Identify which cell holds the provided text, then report its (X, Y) central coordinate. 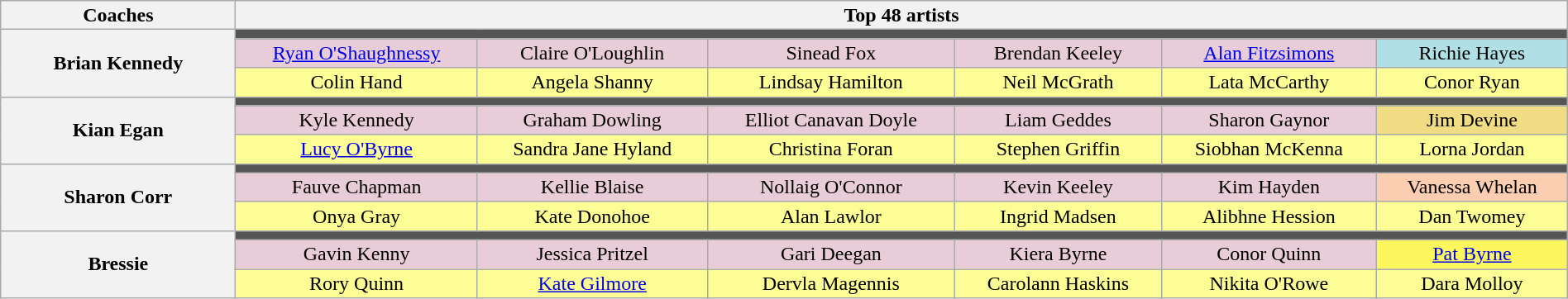
Sandra Jane Hyland (592, 149)
Stephen Griffin (1059, 149)
Kim Hayden (1269, 187)
Angela Shanny (592, 83)
Richie Hayes (1472, 53)
Bressie (118, 264)
Alan Lawlor (831, 216)
Colin Hand (356, 83)
Liam Geddes (1059, 121)
Jim Devine (1472, 121)
Nollaig O'Connor (831, 187)
Lorna Jordan (1472, 149)
Carolann Haskins (1059, 284)
Kate Donohoe (592, 216)
Fauve Chapman (356, 187)
Jessica Pritzel (592, 254)
Vanessa Whelan (1472, 187)
Ingrid Madsen (1059, 216)
Elliot Canavan Doyle (831, 121)
Lindsay Hamilton (831, 83)
Dervla Magennis (831, 284)
Brendan Keeley (1059, 53)
Kate Gilmore (592, 284)
Siobhan McKenna (1269, 149)
Brian Kennedy (118, 63)
Kian Egan (118, 131)
Conor Ryan (1472, 83)
Dara Molloy (1472, 284)
Gari Deegan (831, 254)
Sharon Corr (118, 197)
Christina Foran (831, 149)
Nikita O'Rowe (1269, 284)
Neil McGrath (1059, 83)
Rory Quinn (356, 284)
Claire O'Loughlin (592, 53)
Coaches (118, 15)
Kyle Kennedy (356, 121)
Kiera Byrne (1059, 254)
Ryan O'Shaughnessy (356, 53)
Graham Dowling (592, 121)
Pat Byrne (1472, 254)
Lata McCarthy (1269, 83)
Dan Twomey (1472, 216)
Alibhne Hession (1269, 216)
Onya Gray (356, 216)
Kellie Blaise (592, 187)
Top 48 artists (901, 15)
Alan Fitzsimons (1269, 53)
Gavin Kenny (356, 254)
Conor Quinn (1269, 254)
Kevin Keeley (1059, 187)
Lucy O'Byrne (356, 149)
Sharon Gaynor (1269, 121)
Sinead Fox (831, 53)
